Identify which cell holds the provided text, then report its (x, y) central coordinate. 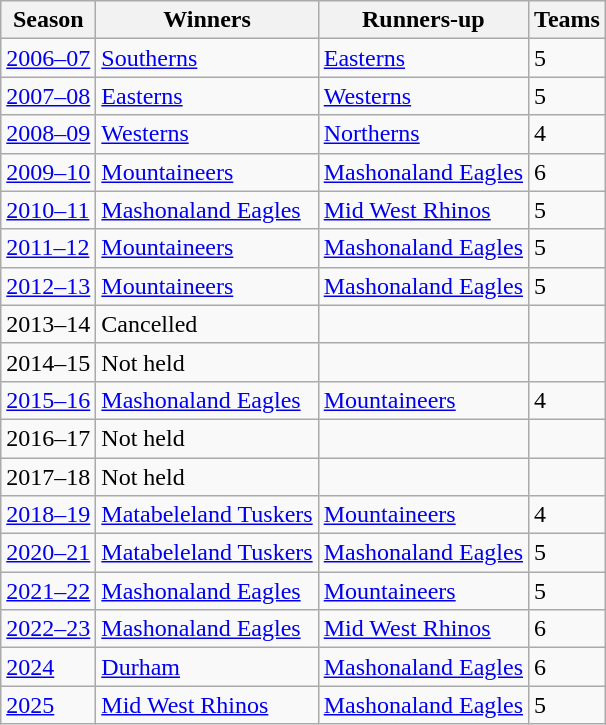
Runners-up (423, 20)
Southerns (207, 58)
2010–11 (48, 210)
2013–14 (48, 324)
Cancelled (207, 324)
Durham (207, 667)
Season (48, 20)
2009–10 (48, 172)
2011–12 (48, 248)
2008–09 (48, 134)
2007–08 (48, 96)
2020–21 (48, 553)
Winners (207, 20)
2017–18 (48, 477)
Teams (568, 20)
2022–23 (48, 629)
2014–15 (48, 362)
2015–16 (48, 400)
2018–19 (48, 515)
2006–07 (48, 58)
2012–13 (48, 286)
2024 (48, 667)
2025 (48, 705)
Northerns (423, 134)
2021–22 (48, 591)
2016–17 (48, 438)
